Return the [x, y] coordinate for the center point of the cell that contains the specified text.  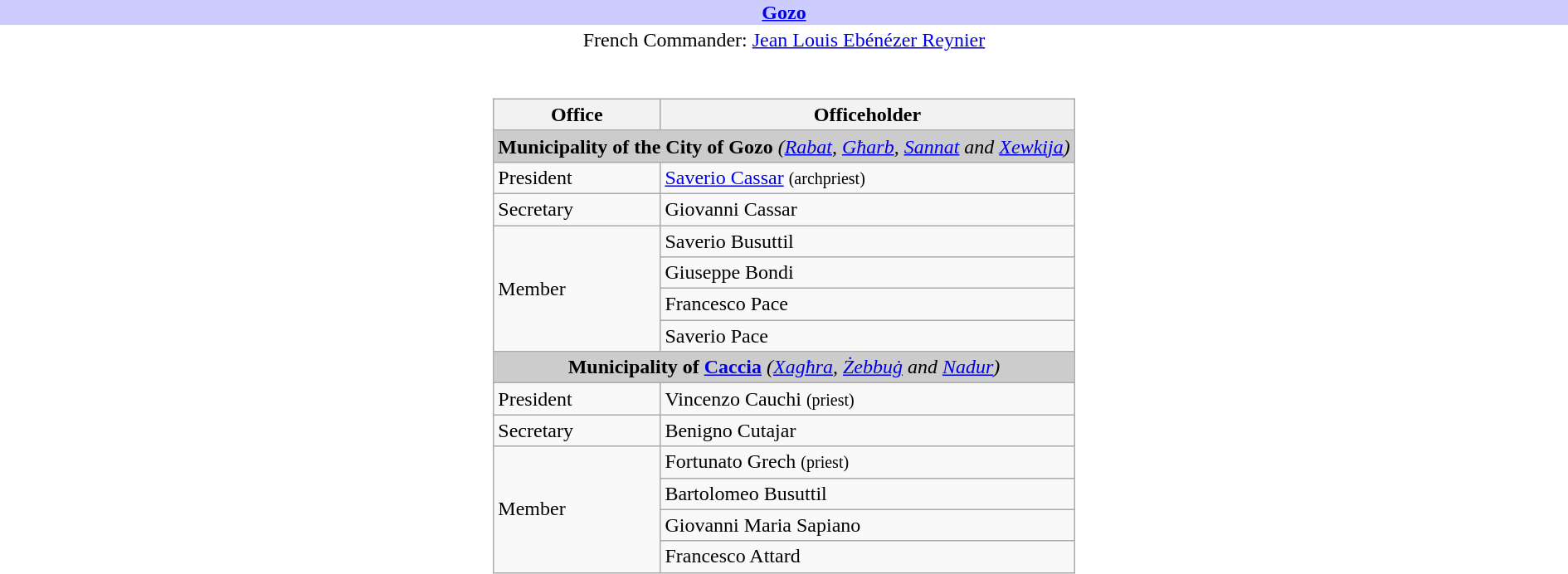
Benigno Cutajar [868, 430]
Saverio Busuttil [868, 241]
Municipality of Caccia (Xagħra, Żebbuġ and Nadur) [784, 367]
Giovanni Maria Sapiano [868, 525]
Office [577, 114]
Fortunato Grech (priest) [868, 462]
Giuseppe Bondi [868, 273]
Municipality of the City of Gozo (Rabat, Għarb, Sannat and Xewkija) [784, 146]
Saverio Pace [868, 336]
Francesco Attard [868, 557]
French Commander: Jean Louis Ebénézer Reynier [784, 40]
Saverio Cassar (archpriest) [868, 178]
Officeholder [868, 114]
Gozo [784, 12]
Vincenzo Cauchi (priest) [868, 399]
Francesco Pace [868, 304]
Giovanni Cassar [868, 209]
Bartolomeo Busuttil [868, 494]
